For the text-containing cell, return its midpoint in (X, Y) coordinate format. 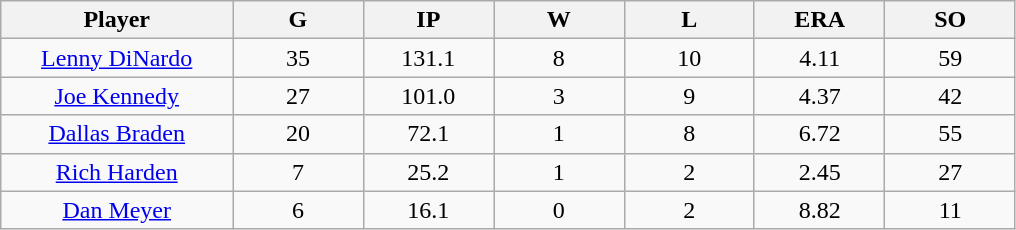
W (559, 20)
4.37 (819, 96)
Lenny DiNardo (117, 58)
59 (950, 58)
Dan Meyer (117, 210)
101.0 (428, 96)
G (298, 20)
6.72 (819, 134)
35 (298, 58)
SO (950, 20)
6 (298, 210)
25.2 (428, 172)
L (689, 20)
Rich Harden (117, 172)
8.82 (819, 210)
20 (298, 134)
9 (689, 96)
7 (298, 172)
55 (950, 134)
2.45 (819, 172)
4.11 (819, 58)
Joe Kennedy (117, 96)
10 (689, 58)
131.1 (428, 58)
0 (559, 210)
3 (559, 96)
72.1 (428, 134)
11 (950, 210)
Dallas Braden (117, 134)
Player (117, 20)
16.1 (428, 210)
IP (428, 20)
ERA (819, 20)
42 (950, 96)
